Find where the given text appears and provide that cell's center as [x, y] coordinate. 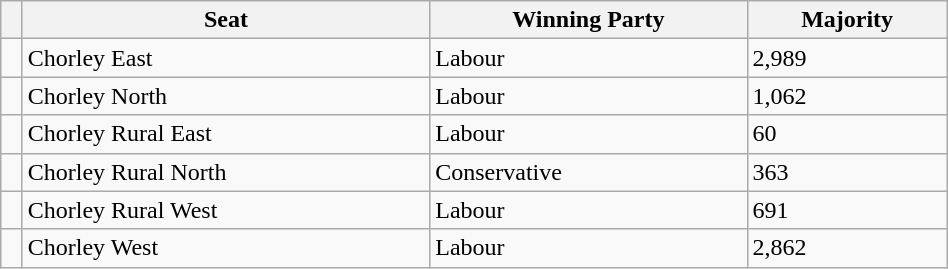
Chorley East [226, 58]
1,062 [847, 96]
2,989 [847, 58]
Chorley Rural East [226, 134]
2,862 [847, 248]
60 [847, 134]
Chorley Rural West [226, 210]
Winning Party [588, 20]
Seat [226, 20]
Chorley North [226, 96]
691 [847, 210]
363 [847, 172]
Majority [847, 20]
Chorley West [226, 248]
Chorley Rural North [226, 172]
Conservative [588, 172]
